Return [x, y] of the center of cell containing provided text 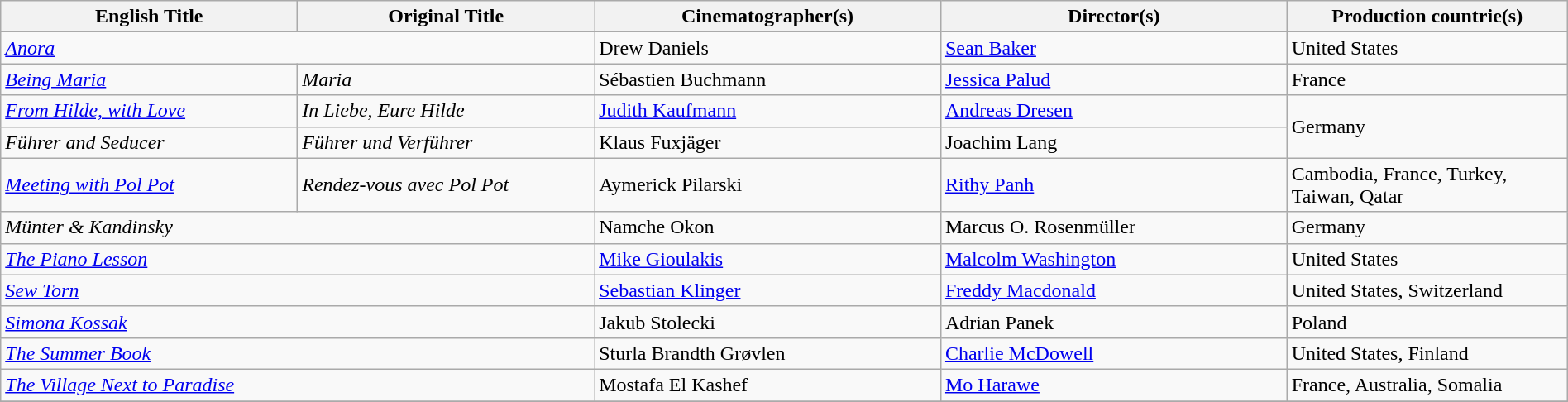
Charlie McDowell [1113, 353]
France, Australia, Somalia [1427, 385]
Freddy Macdonald [1113, 290]
Andreas Dresen [1113, 111]
Rithy Panh [1113, 185]
United States, Finland [1427, 353]
Maria [447, 79]
Malcolm Washington [1113, 259]
Namche Okon [767, 227]
Sew Torn [298, 290]
United States, Switzerland [1427, 290]
From Hilde, with Love [149, 111]
Judith Kaufmann [767, 111]
Being Maria [149, 79]
The Piano Lesson [298, 259]
Aymerick Pilarski [767, 185]
Joachim Lang [1113, 142]
Mo Harawe [1113, 385]
Original Title [447, 17]
Führer und Verführer [447, 142]
Mostafa El Kashef [767, 385]
Sebastian Klinger [767, 290]
The Village Next to Paradise [298, 385]
France [1427, 79]
Rendez-vous avec Pol Pot [447, 185]
Poland [1427, 322]
Sean Baker [1113, 48]
Jessica Palud [1113, 79]
Cambodia, France, Turkey, Taiwan, Qatar [1427, 185]
Münter & Kandinsky [298, 227]
Jakub Stolecki [767, 322]
English Title [149, 17]
Production countrie(s) [1427, 17]
In Liebe, Eure Hilde [447, 111]
Cinematographer(s) [767, 17]
Meeting with Pol Pot [149, 185]
Mike Gioulakis [767, 259]
The Summer Book [298, 353]
Adrian Panek [1113, 322]
Marcus O. Rosenmüller [1113, 227]
Director(s) [1113, 17]
Simona Kossak [298, 322]
Führer and Seducer [149, 142]
Drew Daniels [767, 48]
Anora [298, 48]
Sébastien Buchmann [767, 79]
Sturla Brandth Grøvlen [767, 353]
Klaus Fuxjäger [767, 142]
